Determine the [x, y] coordinate at the center of the cell enclosing the given text.  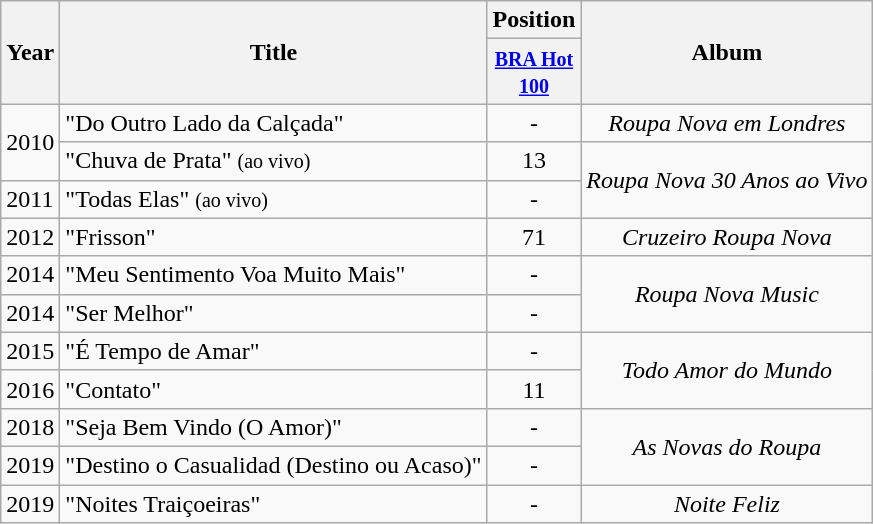
Album [727, 52]
BRA Hot 100 [534, 72]
"Chuva de Prata" (ao vivo) [274, 161]
Position [534, 20]
Roupa Nova Music [727, 294]
"Seja Bem Vindo (O Amor)" [274, 427]
Roupa Nova em Londres [727, 123]
"Destino o Casualidad (Destino ou Acaso)" [274, 465]
"Contato" [274, 389]
Roupa Nova 30 Anos ao Vivo [727, 180]
"Noites Traiçoeiras" [274, 503]
13 [534, 161]
Cruzeiro Roupa Nova [727, 237]
2016 [30, 389]
71 [534, 237]
Noite Feliz [727, 503]
Todo Amor do Mundo [727, 370]
"Meu Sentimento Voa Muito Mais" [274, 275]
Title [274, 52]
2010 [30, 142]
"Todas Elas" (ao vivo) [274, 199]
2015 [30, 351]
"É Tempo de Amar" [274, 351]
Year [30, 52]
2018 [30, 427]
2012 [30, 237]
As Novas do Roupa [727, 446]
2011 [30, 199]
"Frisson" [274, 237]
"Do Outro Lado da Calçada" [274, 123]
"Ser Melhor" [274, 313]
11 [534, 389]
